Return the (x, y) coordinate for the center point of the cell that contains the specified text.  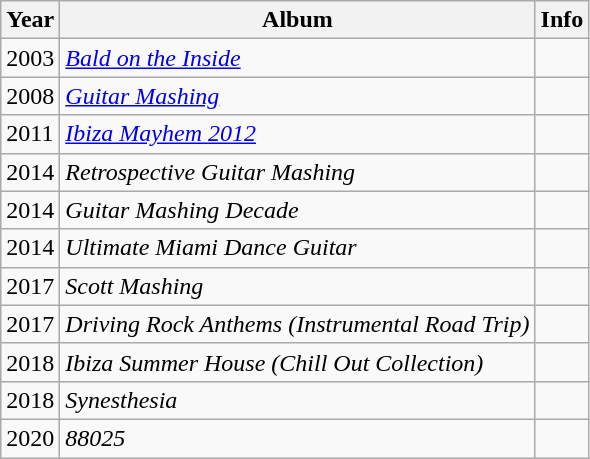
2020 (30, 438)
Scott Mashing (298, 286)
Info (562, 20)
Driving Rock Anthems (Instrumental Road Trip) (298, 324)
2011 (30, 134)
Retrospective Guitar Mashing (298, 172)
2003 (30, 58)
Year (30, 20)
Album (298, 20)
Guitar Mashing Decade (298, 210)
Ibiza Summer House (Chill Out Collection) (298, 362)
Guitar Mashing (298, 96)
88025 (298, 438)
Ibiza Mayhem 2012 (298, 134)
Ultimate Miami Dance Guitar (298, 248)
Bald on the Inside (298, 58)
Synesthesia (298, 400)
2008 (30, 96)
